Pinpoint the cell where the given text exists, returning its [X, Y] midpoint coordinate. 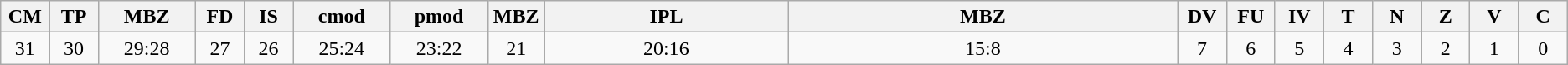
23:22 [439, 48]
29:28 [147, 48]
Z [1446, 17]
T [1348, 17]
TP [74, 17]
1 [1494, 48]
4 [1348, 48]
FD [219, 17]
25:24 [342, 48]
21 [516, 48]
0 [1543, 48]
30 [74, 48]
FU [1251, 17]
C [1543, 17]
7 [1202, 48]
26 [268, 48]
cmod [342, 17]
N [1397, 17]
3 [1397, 48]
CM [25, 17]
15:8 [983, 48]
IS [268, 17]
IV [1299, 17]
27 [219, 48]
pmod [439, 17]
DV [1202, 17]
20:16 [667, 48]
6 [1251, 48]
V [1494, 17]
2 [1446, 48]
IPL [667, 17]
31 [25, 48]
5 [1299, 48]
